Locate the cell with the specified text and output its (x, y) center coordinate. 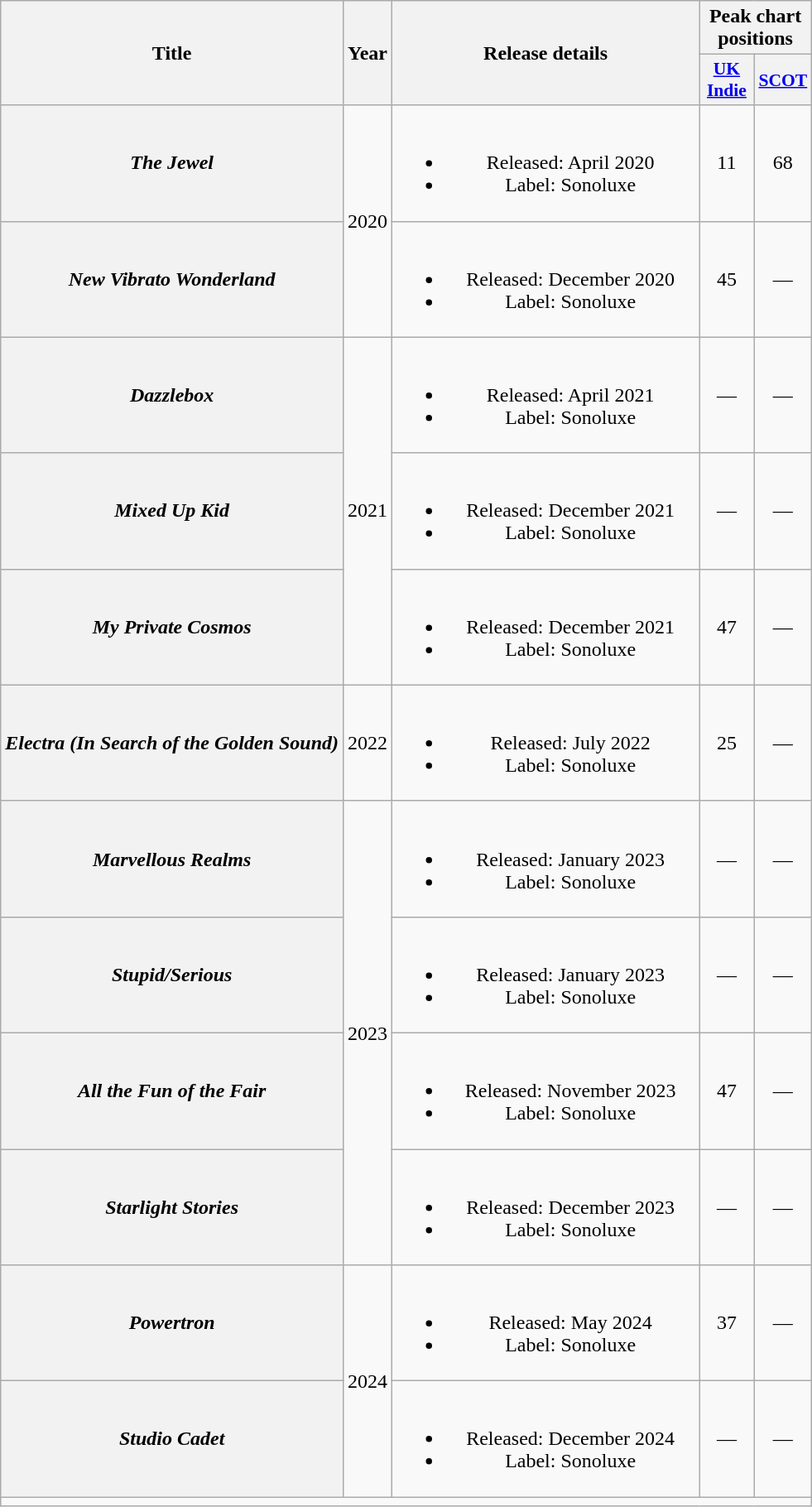
2024 (368, 1381)
UK Indie (727, 79)
My Private Cosmos (172, 627)
Released: December 2024Label: Sonoluxe (546, 1439)
2020 (368, 221)
11 (727, 163)
2023 (368, 1033)
All the Fun of the Fair (172, 1091)
Marvellous Realms (172, 859)
Title (172, 53)
Dazzlebox (172, 395)
SCOT (783, 79)
45 (727, 279)
Released: December 2020Label: Sonoluxe (546, 279)
Release details (546, 53)
2022 (368, 743)
New Vibrato Wonderland (172, 279)
Year (368, 53)
Released: November 2023Label: Sonoluxe (546, 1091)
37 (727, 1323)
The Jewel (172, 163)
Released: April 2021Label: Sonoluxe (546, 395)
25 (727, 743)
2021 (368, 511)
68 (783, 163)
Electra (In Search of the Golden Sound) (172, 743)
Starlight Stories (172, 1207)
Powertron (172, 1323)
Stupid/Serious (172, 975)
Released: April 2020Label: Sonoluxe (546, 163)
Peak chart positions (756, 28)
Mixed Up Kid (172, 511)
Studio Cadet (172, 1439)
Released: May 2024Label: Sonoluxe (546, 1323)
Released: July 2022Label: Sonoluxe (546, 743)
Released: December 2023Label: Sonoluxe (546, 1207)
